From the cell containing the given text, extract its center point as (x, y) coordinate. 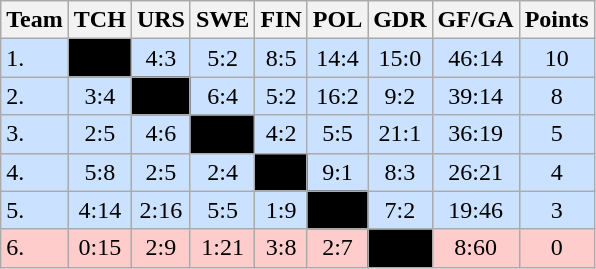
2:7 (337, 248)
16:2 (337, 96)
36:19 (476, 134)
3 (556, 210)
9:2 (400, 96)
0:15 (100, 248)
POL (337, 20)
0 (556, 248)
GF/GA (476, 20)
19:46 (476, 210)
5:8 (100, 172)
5 (556, 134)
1. (35, 58)
7:2 (400, 210)
8:60 (476, 248)
4:6 (160, 134)
9:1 (337, 172)
14:4 (337, 58)
2:16 (160, 210)
5. (35, 210)
21:1 (400, 134)
3:4 (100, 96)
TCH (100, 20)
8 (556, 96)
4 (556, 172)
46:14 (476, 58)
2:4 (222, 172)
Points (556, 20)
1:21 (222, 248)
SWE (222, 20)
4:3 (160, 58)
3:8 (281, 248)
3. (35, 134)
4:2 (281, 134)
6:4 (222, 96)
1:9 (281, 210)
GDR (400, 20)
2. (35, 96)
15:0 (400, 58)
4:14 (100, 210)
26:21 (476, 172)
4. (35, 172)
8:5 (281, 58)
2:9 (160, 248)
FIN (281, 20)
URS (160, 20)
8:3 (400, 172)
39:14 (476, 96)
Team (35, 20)
6. (35, 248)
10 (556, 58)
